Return the (x, y) coordinate for the center point of the cell that contains the specified text.  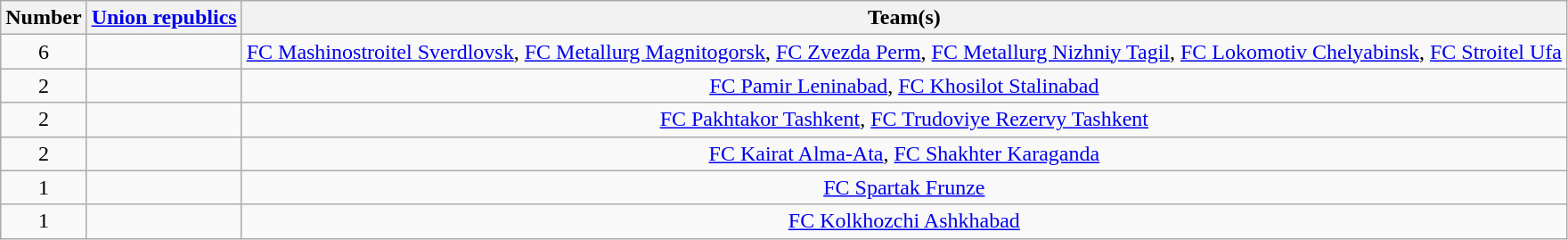
FC Mashinostroitel Sverdlovsk, FC Metallurg Magnitogorsk, FC Zvezda Perm, FC Metallurg Nizhniy Tagil, FC Lokomotiv Chelyabinsk, FC Stroitel Ufa (903, 52)
FC Kairat Alma-Ata, FC Shakhter Karaganda (903, 153)
Team(s) (903, 18)
Number (44, 18)
FC Pamir Leninabad, FC Khosilot Stalinabad (903, 86)
FC Spartak Frunze (903, 187)
FC Kolkhozchi Ashkhabad (903, 221)
6 (44, 52)
FC Pakhtakor Tashkent, FC Trudoviye Rezervy Tashkent (903, 120)
Union republics (164, 18)
